Identify which cell holds the provided text, then report its (x, y) central coordinate. 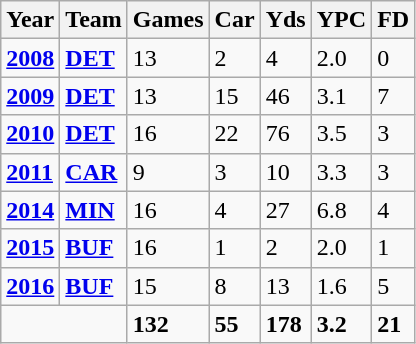
21 (394, 324)
76 (286, 134)
0 (394, 58)
CAR (94, 172)
Car (234, 20)
Yds (286, 20)
3.1 (341, 96)
9 (168, 172)
3.3 (341, 172)
2016 (30, 286)
6.8 (341, 210)
Year (30, 20)
5 (394, 286)
1.6 (341, 286)
2011 (30, 172)
2010 (30, 134)
2008 (30, 58)
Games (168, 20)
22 (234, 134)
27 (286, 210)
8 (234, 286)
3.5 (341, 134)
3.2 (341, 324)
MIN (94, 210)
Team (94, 20)
10 (286, 172)
55 (234, 324)
2009 (30, 96)
7 (394, 96)
132 (168, 324)
2014 (30, 210)
46 (286, 96)
FD (394, 20)
YPC (341, 20)
2015 (30, 248)
178 (286, 324)
